Detect which cell encompasses the target text, then output its [X, Y] center coordinate. 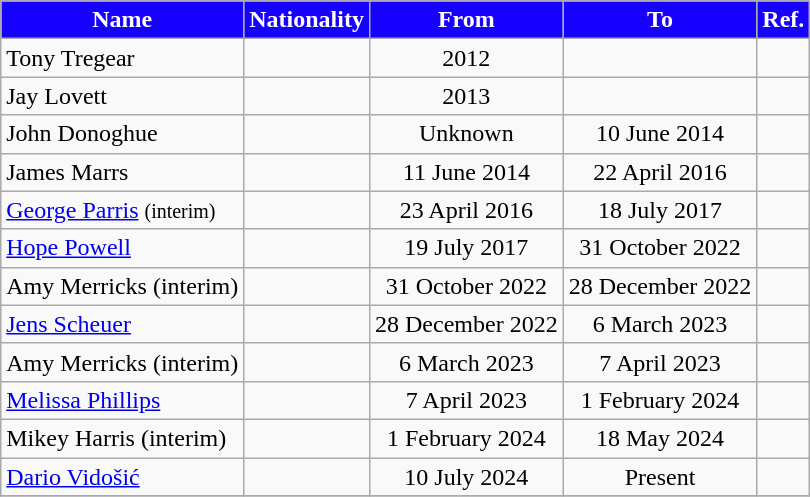
11 June 2014 [466, 172]
Ref. [784, 20]
James Marrs [122, 172]
Present [660, 477]
Jens Scheuer [122, 324]
Jay Lovett [122, 96]
19 July 2017 [466, 248]
Name [122, 20]
2012 [466, 58]
Nationality [307, 20]
18 May 2024 [660, 438]
10 July 2024 [466, 477]
Melissa Phillips [122, 400]
23 April 2016 [466, 210]
John Donoghue [122, 134]
10 June 2014 [660, 134]
Unknown [466, 134]
2013 [466, 96]
Dario Vidošić [122, 477]
Hope Powell [122, 248]
18 July 2017 [660, 210]
Mikey Harris (interim) [122, 438]
22 April 2016 [660, 172]
Tony Tregear [122, 58]
From [466, 20]
To [660, 20]
George Parris (interim) [122, 210]
